Extract the [x, y] coordinate from the center of the cell holding the provided text.  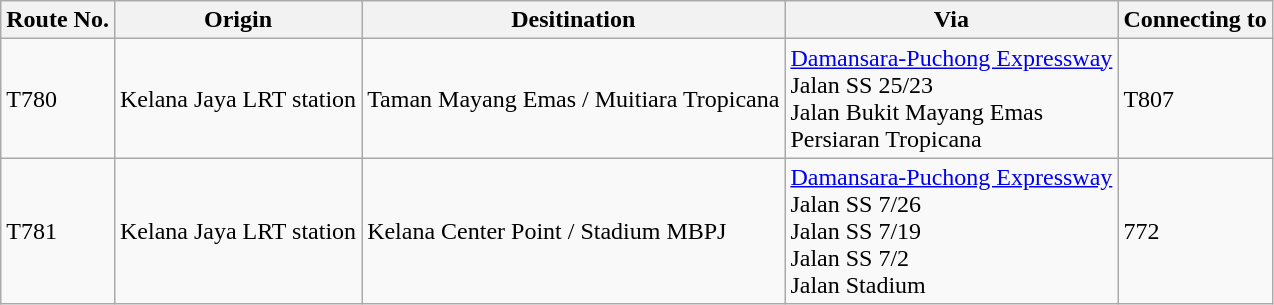
Via [952, 20]
Route No. [58, 20]
Desitination [574, 20]
Damansara-Puchong Expressway Jalan SS 25/23 Jalan Bukit Mayang Emas Persiaran Tropicana [952, 98]
T781 [58, 231]
Origin [238, 20]
772 [1195, 231]
Damansara-Puchong Expressway Jalan SS 7/26Jalan SS 7/19 Jalan SS 7/2 Jalan Stadium [952, 231]
T780 [58, 98]
Taman Mayang Emas / Muitiara Tropicana [574, 98]
Kelana Center Point / Stadium MBPJ [574, 231]
Connecting to [1195, 20]
T807 [1195, 98]
